Determine the [x, y] coordinate at the center of the cell enclosing the given text.  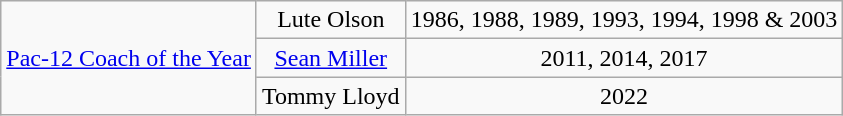
2022 [624, 96]
2011, 2014, 2017 [624, 58]
Sean Miller [330, 58]
Pac-12 Coach of the Year [129, 58]
1986, 1988, 1989, 1993, 1994, 1998 & 2003 [624, 20]
Tommy Lloyd [330, 96]
Lute Olson [330, 20]
